Search for the cell housing the specified text and yield its (X, Y) center coordinate. 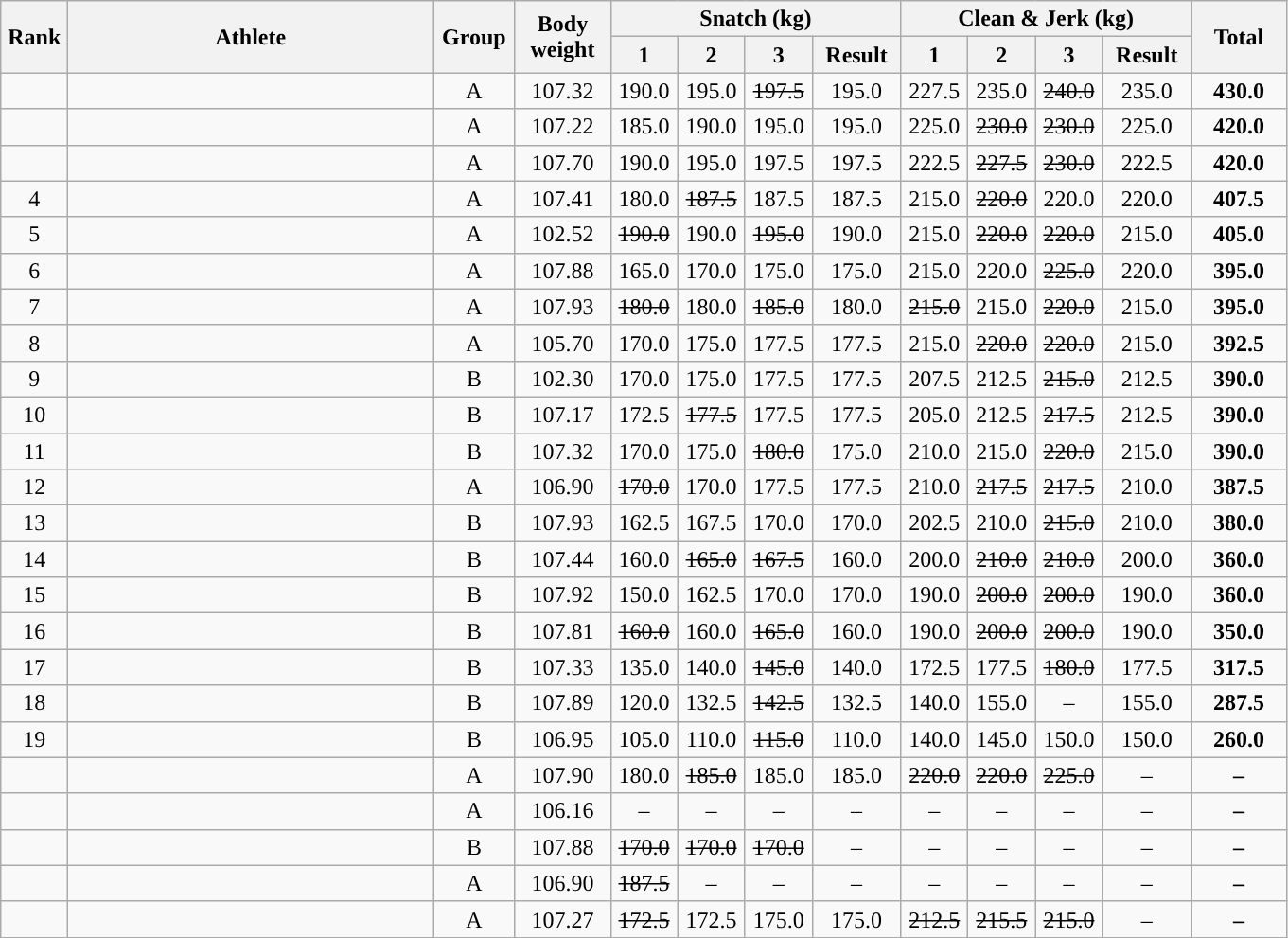
380.0 (1238, 523)
407.5 (1238, 199)
106.16 (562, 811)
107.33 (562, 667)
107.41 (562, 199)
10 (34, 415)
8 (34, 343)
317.5 (1238, 667)
105.0 (644, 739)
107.70 (562, 163)
107.17 (562, 415)
350.0 (1238, 631)
107.90 (562, 775)
18 (34, 703)
260.0 (1238, 739)
207.5 (935, 379)
107.22 (562, 127)
Rank (34, 37)
Athlete (251, 37)
107.81 (562, 631)
12 (34, 487)
Snatch (kg) (755, 19)
387.5 (1238, 487)
142.5 (778, 703)
Total (1238, 37)
106.95 (562, 739)
205.0 (935, 415)
102.52 (562, 235)
102.30 (562, 379)
4 (34, 199)
5 (34, 235)
430.0 (1238, 91)
115.0 (778, 739)
17 (34, 667)
105.70 (562, 343)
14 (34, 559)
202.5 (935, 523)
392.5 (1238, 343)
Body weight (562, 37)
120.0 (644, 703)
9 (34, 379)
16 (34, 631)
6 (34, 271)
Group (474, 37)
13 (34, 523)
240.0 (1069, 91)
107.89 (562, 703)
135.0 (644, 667)
19 (34, 739)
405.0 (1238, 235)
287.5 (1238, 703)
107.27 (562, 919)
215.5 (1001, 919)
7 (34, 307)
107.44 (562, 559)
11 (34, 451)
15 (34, 595)
107.92 (562, 595)
Clean & Jerk (kg) (1047, 19)
